Provide the [X, Y] coordinate of the cell's center where the given text is located.  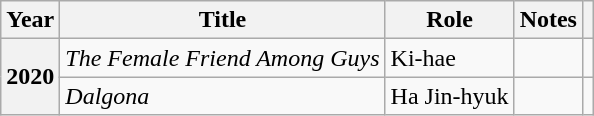
Year [30, 20]
Role [450, 20]
Ha Jin-hyuk [450, 96]
2020 [30, 77]
The Female Friend Among Guys [222, 58]
Ki-hae [450, 58]
Dalgona [222, 96]
Title [222, 20]
Notes [548, 20]
